Provide the (x, y) coordinate of the cell's center where the given text is located.  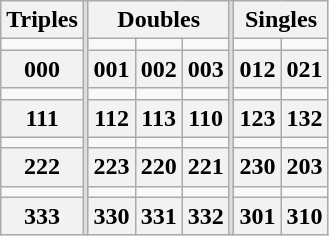
310 (304, 216)
001 (112, 69)
123 (258, 118)
002 (158, 69)
230 (258, 167)
003 (206, 69)
220 (158, 167)
012 (258, 69)
110 (206, 118)
113 (158, 118)
333 (42, 216)
223 (112, 167)
203 (304, 167)
000 (42, 69)
132 (304, 118)
332 (206, 216)
Triples (42, 20)
Doubles (158, 20)
021 (304, 69)
112 (112, 118)
330 (112, 216)
221 (206, 167)
222 (42, 167)
111 (42, 118)
Singles (281, 20)
331 (158, 216)
301 (258, 216)
